Pinpoint the cell where the given text exists, returning its (X, Y) midpoint coordinate. 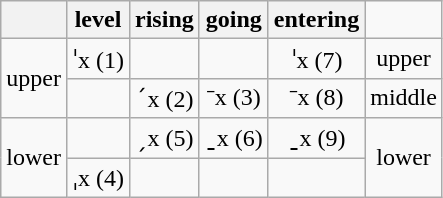
level (98, 20)
ˈx (1) (98, 59)
ˏx (5) (165, 138)
ˉx (8) (316, 98)
rising (165, 20)
ˌx (4) (98, 178)
entering (316, 20)
middle (404, 98)
ˊx (2) (165, 98)
ˈx (7) (316, 59)
ˉx (3) (234, 98)
ˍx (6) (234, 138)
going (234, 20)
ˍx (9) (316, 138)
